Locate the cell with the specified text and output its (x, y) center coordinate. 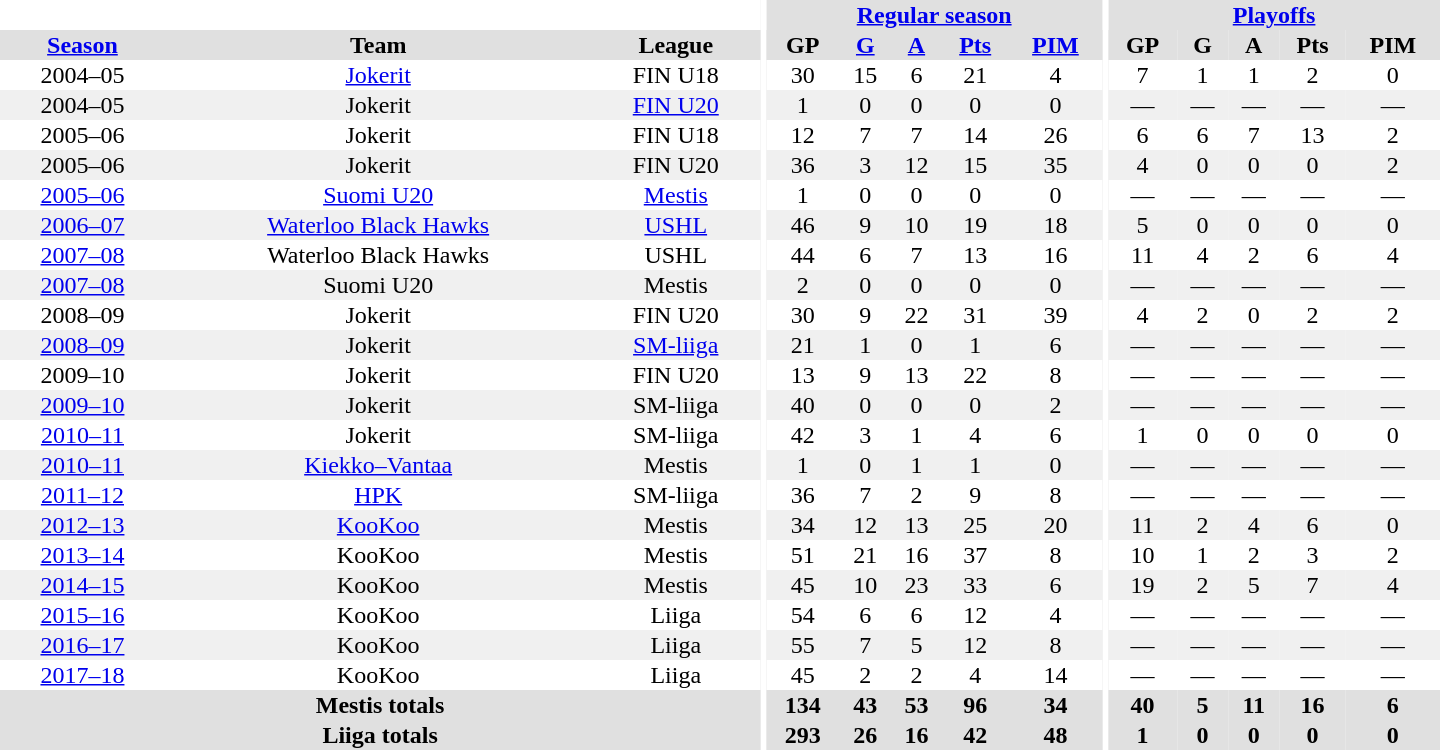
2011–12 (82, 495)
Season (82, 45)
Playoffs (1274, 15)
55 (803, 645)
134 (803, 705)
37 (975, 555)
Regular season (934, 15)
Kiekko–Vantaa (378, 465)
31 (975, 315)
46 (803, 225)
Team (378, 45)
2016–17 (82, 645)
HPK (378, 495)
Liiga totals (380, 735)
2012–13 (82, 525)
2015–16 (82, 615)
54 (803, 615)
2014–15 (82, 585)
33 (975, 585)
51 (803, 555)
39 (1055, 315)
Mestis totals (380, 705)
293 (803, 735)
43 (866, 705)
League (676, 45)
25 (975, 525)
23 (916, 585)
53 (916, 705)
96 (975, 705)
2013–14 (82, 555)
2017–18 (82, 675)
44 (803, 255)
20 (1055, 525)
18 (1055, 225)
35 (1055, 165)
48 (1055, 735)
2006–07 (82, 225)
